From the cell containing the given text, extract its center point as [X, Y] coordinate. 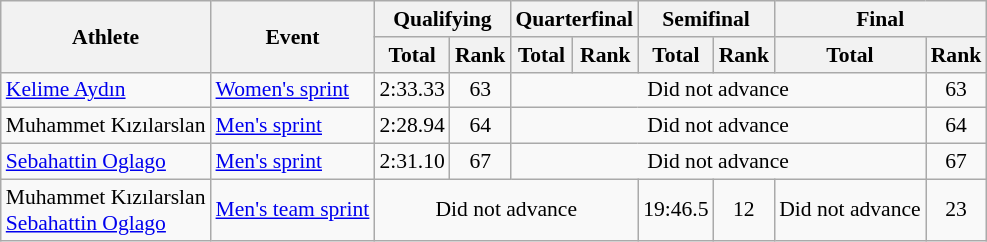
Kelime Aydın [106, 90]
Semifinal [706, 19]
Quarterfinal [574, 19]
Event [293, 36]
19:46.5 [676, 210]
23 [956, 210]
2:31.10 [412, 162]
Muhammet Kızılarslan Sebahattin Oglago [106, 210]
Sebahattin Oglago [106, 162]
2:33.33 [412, 90]
2:28.94 [412, 126]
Qualifying [442, 19]
Muhammet Kızılarslan [106, 126]
Men's team sprint [293, 210]
12 [744, 210]
Women's sprint [293, 90]
Final [880, 19]
Athlete [106, 36]
